Determine the (x, y) coordinate at the center of the cell enclosing the given text.  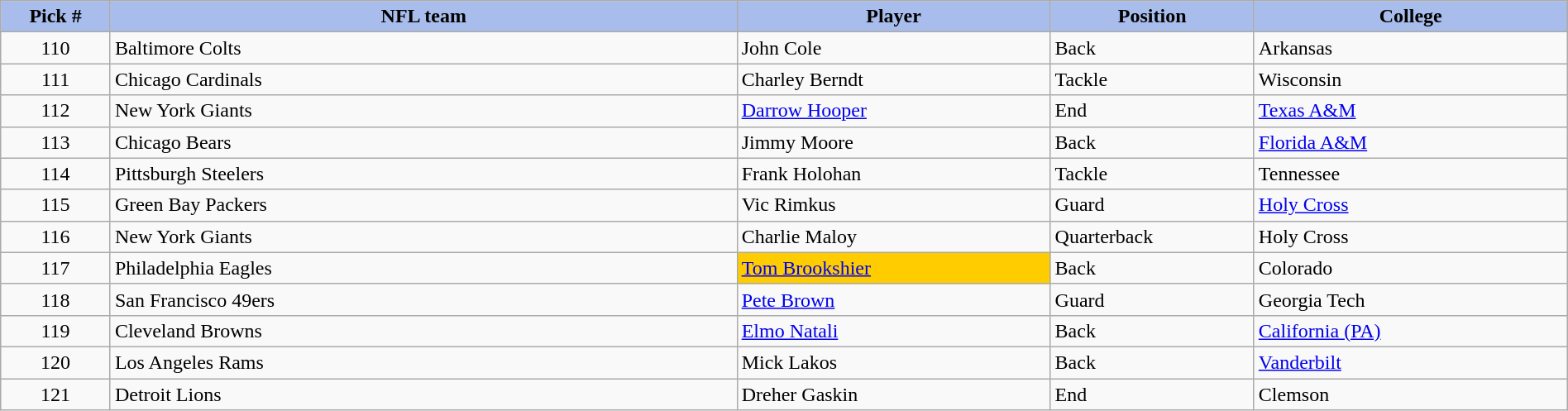
114 (56, 174)
Pick # (56, 17)
111 (56, 79)
Quarterback (1152, 237)
Dreher Gaskin (893, 394)
Wisconsin (1411, 79)
College (1411, 17)
NFL team (423, 17)
Tennessee (1411, 174)
Arkansas (1411, 48)
112 (56, 111)
Chicago Cardinals (423, 79)
Green Bay Packers (423, 205)
San Francisco 49ers (423, 299)
119 (56, 331)
Philadelphia Eagles (423, 268)
116 (56, 237)
Florida A&M (1411, 142)
Charley Berndt (893, 79)
Baltimore Colts (423, 48)
John Cole (893, 48)
Cleveland Browns (423, 331)
Mick Lakos (893, 362)
Position (1152, 17)
Los Angeles Rams (423, 362)
Jimmy Moore (893, 142)
Elmo Natali (893, 331)
California (PA) (1411, 331)
118 (56, 299)
Colorado (1411, 268)
Charlie Maloy (893, 237)
Detroit Lions (423, 394)
115 (56, 205)
121 (56, 394)
Clemson (1411, 394)
Pete Brown (893, 299)
Texas A&M (1411, 111)
120 (56, 362)
117 (56, 268)
Player (893, 17)
Tom Brookshier (893, 268)
Chicago Bears (423, 142)
Vanderbilt (1411, 362)
Pittsburgh Steelers (423, 174)
110 (56, 48)
Vic Rimkus (893, 205)
113 (56, 142)
Frank Holohan (893, 174)
Georgia Tech (1411, 299)
Darrow Hooper (893, 111)
